Detect which cell encompasses the target text, then output its [X, Y] center coordinate. 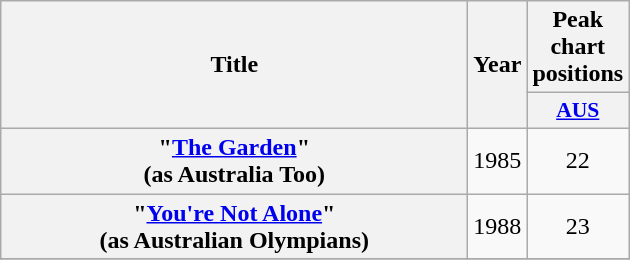
AUS [578, 111]
23 [578, 226]
22 [578, 160]
"The Garden"(as Australia Too) [234, 160]
"You're Not Alone"(as Australian Olympians) [234, 226]
Year [498, 65]
Peak chart positions [578, 47]
1988 [498, 226]
1985 [498, 160]
Title [234, 65]
